From the cell containing the given text, extract its center point as [X, Y] coordinate. 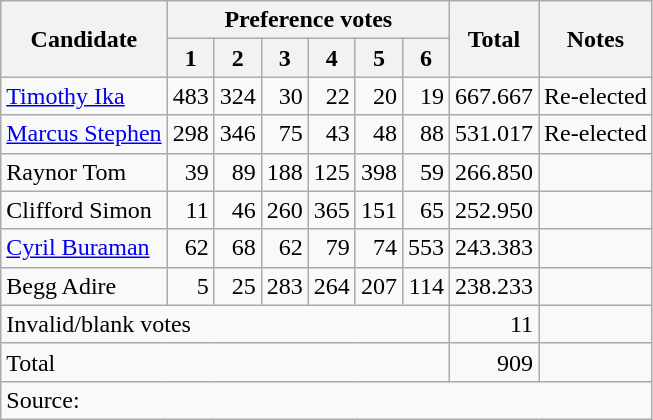
151 [378, 210]
114 [426, 286]
Invalid/blank votes [226, 324]
188 [284, 172]
22 [332, 96]
298 [190, 134]
2 [238, 58]
4 [332, 58]
Raynor Tom [84, 172]
Marcus Stephen [84, 134]
909 [494, 362]
264 [332, 286]
88 [426, 134]
Source: [326, 400]
Preference votes [308, 20]
260 [284, 210]
79 [332, 248]
20 [378, 96]
30 [284, 96]
207 [378, 286]
553 [426, 248]
75 [284, 134]
483 [190, 96]
43 [332, 134]
243.383 [494, 248]
Timothy Ika [84, 96]
Notes [596, 39]
68 [238, 248]
531.017 [494, 134]
Begg Adire [84, 286]
266.850 [494, 172]
365 [332, 210]
324 [238, 96]
39 [190, 172]
1 [190, 58]
346 [238, 134]
48 [378, 134]
74 [378, 248]
252.950 [494, 210]
25 [238, 286]
283 [284, 286]
65 [426, 210]
6 [426, 58]
Candidate [84, 39]
Clifford Simon [84, 210]
125 [332, 172]
Cyril Buraman [84, 248]
46 [238, 210]
667.667 [494, 96]
59 [426, 172]
398 [378, 172]
238.233 [494, 286]
3 [284, 58]
19 [426, 96]
89 [238, 172]
